Return [X, Y] of the center of cell containing provided text 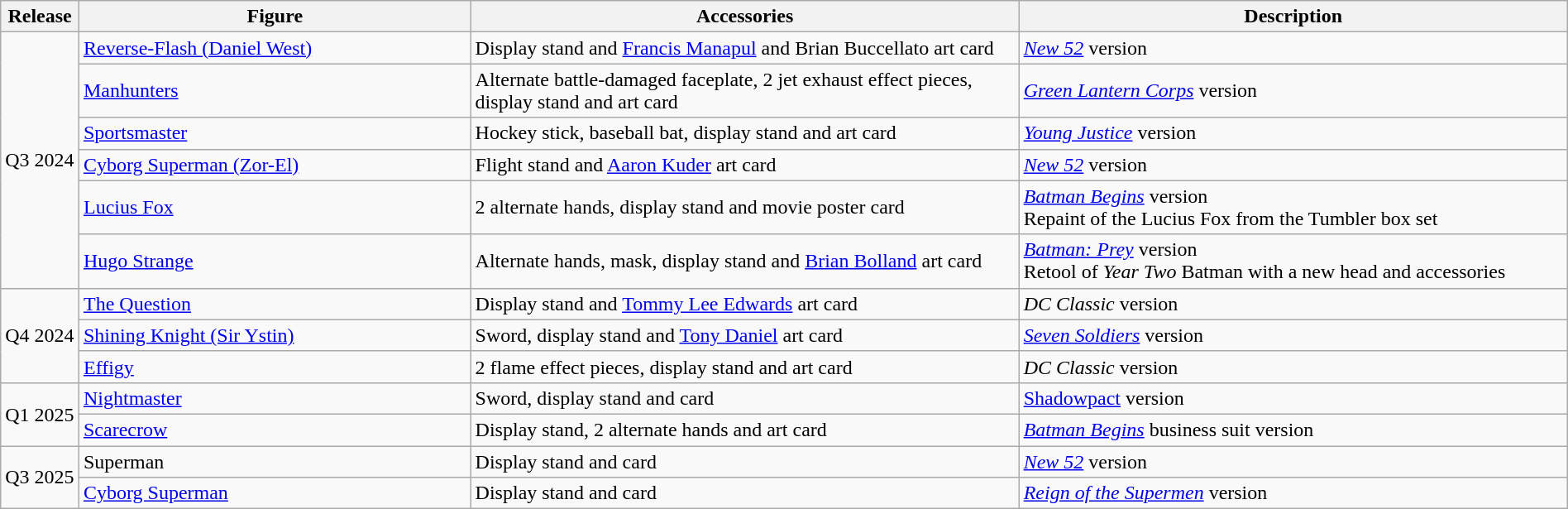
Reverse-Flash (Daniel West) [275, 48]
Display stand and Tommy Lee Edwards art card [744, 304]
Scarecrow [275, 430]
Accessories [744, 17]
Lucius Fox [275, 207]
Effigy [275, 367]
Batman Begins versionRepaint of the Lucius Fox from the Tumbler box set [1293, 207]
Shining Knight (Sir Ystin) [275, 335]
Hugo Strange [275, 262]
Young Justice version [1293, 133]
2 alternate hands, display stand and movie poster card [744, 207]
Superman [275, 461]
Hockey stick, baseball bat, display stand and art card [744, 133]
Green Lantern Corps version [1293, 91]
Q3 2024 [40, 161]
Q3 2025 [40, 477]
Sword, display stand and Tony Daniel art card [744, 335]
Q4 2024 [40, 335]
Seven Soldiers version [1293, 335]
Description [1293, 17]
Batman Begins business suit version [1293, 430]
Shadowpact version [1293, 398]
Nightmaster [275, 398]
Figure [275, 17]
Manhunters [275, 91]
Sportsmaster [275, 133]
Display stand, 2 alternate hands and art card [744, 430]
Release [40, 17]
Sword, display stand and card [744, 398]
Cyborg Superman (Zor-El) [275, 165]
Alternate battle-damaged faceplate, 2 jet exhaust effect pieces, display stand and art card [744, 91]
Q1 2025 [40, 414]
Flight stand and Aaron Kuder art card [744, 165]
Cyborg Superman [275, 493]
2 flame effect pieces, display stand and art card [744, 367]
Display stand and Francis Manapul and Brian Buccellato art card [744, 48]
Alternate hands, mask, display stand and Brian Bolland art card [744, 262]
The Question [275, 304]
Batman: Prey versionRetool of Year Two Batman with a new head and accessories [1293, 262]
Reign of the Supermen version [1293, 493]
